Return [X, Y] of the center of cell containing provided text 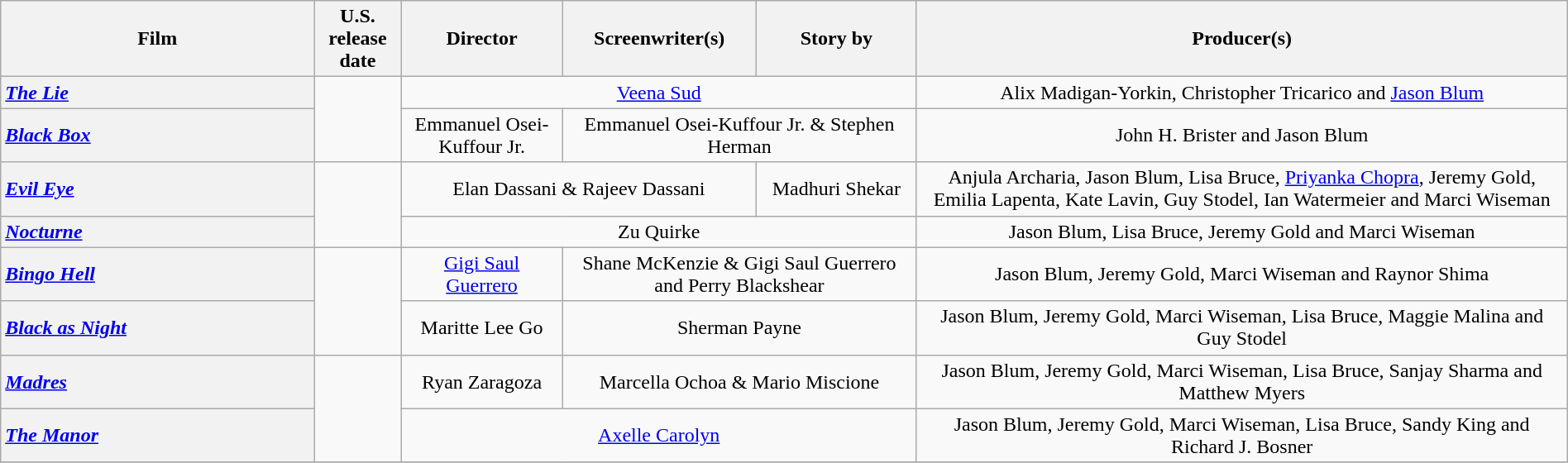
Director [481, 39]
Elan Dassani & Rajeev Dassani [579, 189]
Zu Quirke [658, 231]
Gigi Saul Guerrero [481, 274]
Producer(s) [1242, 39]
Alix Madigan-Yorkin, Christopher Tricarico and Jason Blum [1242, 93]
The Manor [157, 435]
U.S. release date [358, 39]
John H. Brister and Jason Blum [1242, 136]
Maritte Lee Go [481, 327]
Jason Blum, Jeremy Gold, Marci Wiseman and Raynor Shima [1242, 274]
Jason Blum, Jeremy Gold, Marci Wiseman, Lisa Bruce, Maggie Malina and Guy Stodel [1242, 327]
Jason Blum, Jeremy Gold, Marci Wiseman, Lisa Bruce, Sandy King and Richard J. Bosner [1242, 435]
Evil Eye [157, 189]
Axelle Carolyn [658, 435]
Jason Blum, Jeremy Gold, Marci Wiseman, Lisa Bruce, Sanjay Sharma and Matthew Myers [1242, 382]
Film [157, 39]
Shane McKenzie & Gigi Saul Guerrero and Perry Blackshear [739, 274]
Madhuri Shekar [837, 189]
Marcella Ochoa & Mario Miscione [739, 382]
Veena Sud [658, 93]
Anjula Archaria, Jason Blum, Lisa Bruce, Priyanka Chopra, Jeremy Gold, Emilia Lapenta, Kate Lavin, Guy Stodel, Ian Watermeier and Marci Wiseman [1242, 189]
Sherman Payne [739, 327]
Bingo Hell [157, 274]
Screenwriter(s) [660, 39]
Emmanuel Osei-Kuffour Jr. & Stephen Herman [739, 136]
Black Box [157, 136]
The Lie [157, 93]
Emmanuel Osei-Kuffour Jr. [481, 136]
Madres [157, 382]
Ryan Zaragoza [481, 382]
Black as Night [157, 327]
Nocturne [157, 231]
Jason Blum, Lisa Bruce, Jeremy Gold and Marci Wiseman [1242, 231]
Story by [837, 39]
